Detect which cell encompasses the target text, then output its [X, Y] center coordinate. 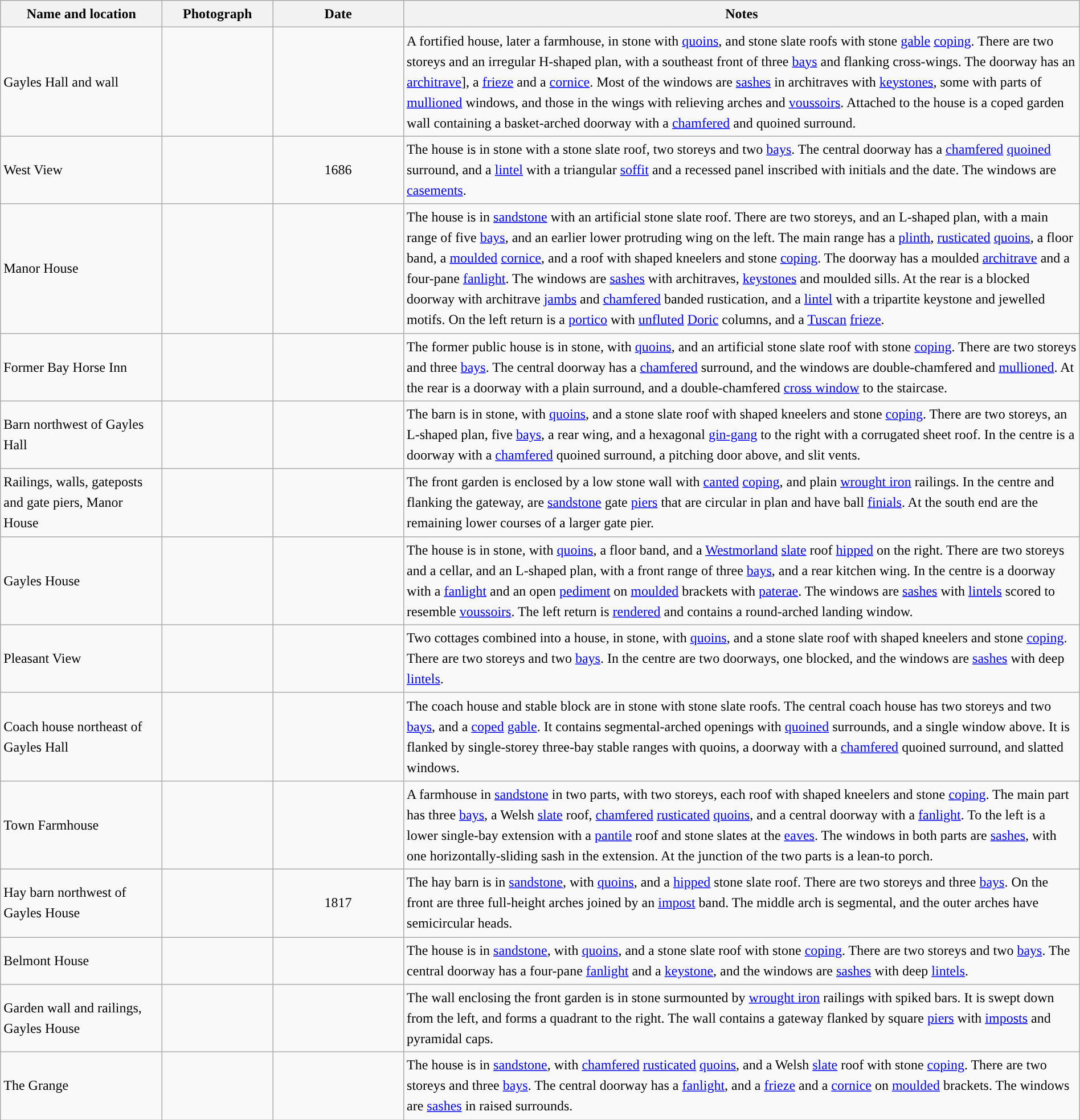
Barn northwest of Gayles Hall [81, 435]
Date [338, 14]
1686 [338, 170]
Former Bay Horse Inn [81, 367]
West View [81, 170]
Notes [742, 14]
Gayles Hall and wall [81, 82]
Belmont House [81, 961]
Coach house northeast of Gayles Hall [81, 737]
Railings, walls, gateposts and gate piers, Manor House [81, 502]
1817 [338, 903]
Name and location [81, 14]
Gayles House [81, 581]
Garden wall and railings, Gayles House [81, 1018]
Manor House [81, 269]
Pleasant View [81, 658]
Town Farmhouse [81, 824]
Photograph [218, 14]
Hay barn northwest of Gayles House [81, 903]
The Grange [81, 1086]
